Pinpoint the cell where the given text exists, returning its (x, y) midpoint coordinate. 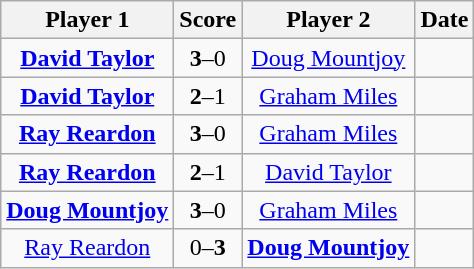
Score (208, 20)
Player 2 (328, 20)
Player 1 (88, 20)
0–3 (208, 248)
Date (444, 20)
